Scan for the cell matching the given text and deliver its [x, y] coordinate at center. 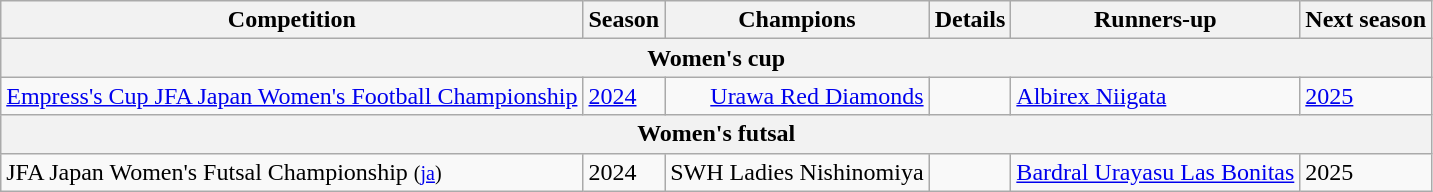
Women's futsal [716, 134]
Urawa Red Diamonds [797, 96]
Champions [797, 20]
Women's cup [716, 58]
Competition [292, 20]
Albirex Niigata [1156, 96]
Details [970, 20]
Season [624, 20]
Bardral Urayasu Las Bonitas [1156, 172]
Empress's Cup JFA Japan Women's Football Championship [292, 96]
Runners-up [1156, 20]
JFA Japan Women's Futsal Championship (ja) [292, 172]
Next season [1366, 20]
SWH Ladies Nishinomiya [797, 172]
